Locate the cell with the specified text and output its (X, Y) center coordinate. 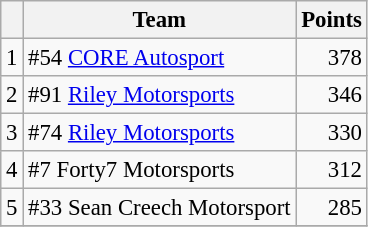
3 (12, 133)
#74 Riley Motorsports (160, 133)
#7 Forty7 Motorsports (160, 170)
2 (12, 95)
#33 Sean Creech Motorsport (160, 208)
330 (332, 133)
312 (332, 170)
5 (12, 208)
1 (12, 58)
Team (160, 20)
4 (12, 170)
#91 Riley Motorsports (160, 95)
Points (332, 20)
#54 CORE Autosport (160, 58)
285 (332, 208)
346 (332, 95)
378 (332, 58)
